Return the [X, Y] coordinate for the center point of the cell that contains the specified text.  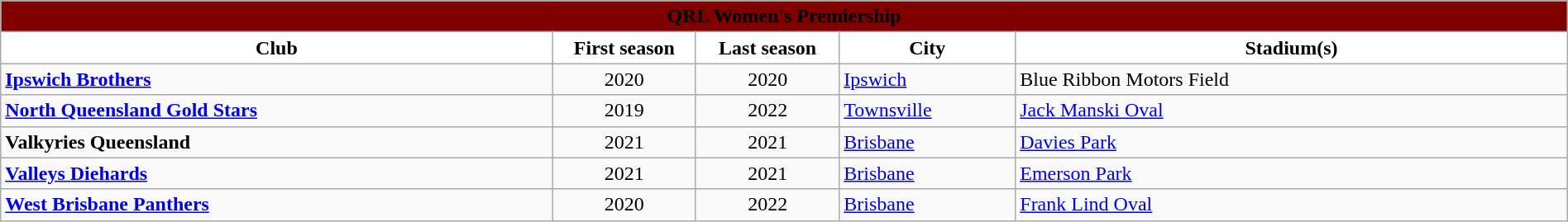
Frank Lind Oval [1292, 205]
Valleys Diehards [276, 173]
Last season [767, 48]
Jack Manski Oval [1292, 111]
Davies Park [1292, 142]
North Queensland Gold Stars [276, 111]
Stadium(s) [1292, 48]
City [928, 48]
Club [276, 48]
West Brisbane Panthers [276, 205]
Ipswich [928, 79]
Emerson Park [1292, 173]
First season [624, 48]
Townsville [928, 111]
Valkyries Queensland [276, 142]
2019 [624, 111]
QRL Women's Premiership [784, 17]
Ipswich Brothers [276, 79]
Blue Ribbon Motors Field [1292, 79]
